Locate the cell with the specified text and output its (X, Y) center coordinate. 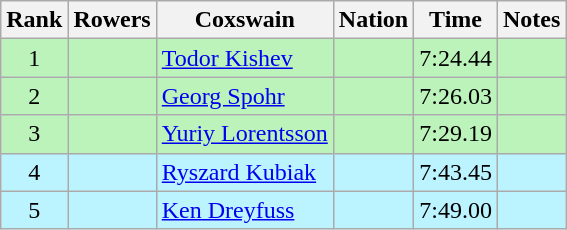
Ryszard Kubiak (244, 172)
Nation (373, 20)
7:26.03 (456, 96)
Rank (34, 20)
7:49.00 (456, 210)
7:29.19 (456, 134)
4 (34, 172)
Yuriy Lorentsson (244, 134)
Time (456, 20)
7:43.45 (456, 172)
Rowers (112, 20)
Notes (531, 20)
Coxswain (244, 20)
Ken Dreyfuss (244, 210)
7:24.44 (456, 58)
Todor Kishev (244, 58)
5 (34, 210)
2 (34, 96)
3 (34, 134)
Georg Spohr (244, 96)
1 (34, 58)
